Scan for the cell matching the given text and deliver its [X, Y] coordinate at center. 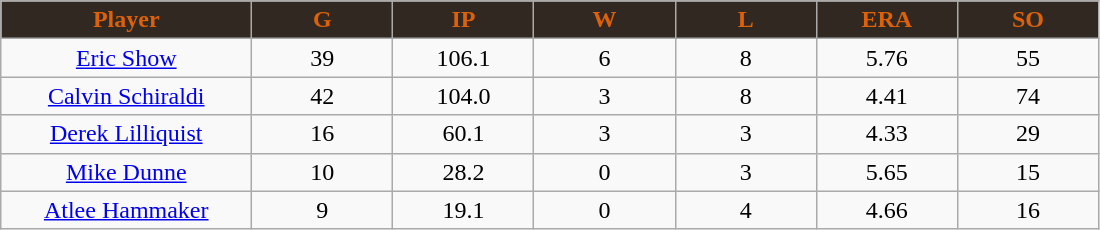
Calvin Schiraldi [126, 96]
Mike Dunne [126, 172]
60.1 [464, 134]
4.33 [886, 134]
6 [604, 58]
104.0 [464, 96]
106.1 [464, 58]
39 [322, 58]
42 [322, 96]
Derek Lilliquist [126, 134]
ERA [886, 20]
5.65 [886, 172]
Atlee Hammaker [126, 210]
28.2 [464, 172]
W [604, 20]
Player [126, 20]
Eric Show [126, 58]
29 [1028, 134]
74 [1028, 96]
4.41 [886, 96]
9 [322, 210]
55 [1028, 58]
19.1 [464, 210]
10 [322, 172]
IP [464, 20]
15 [1028, 172]
G [322, 20]
4.66 [886, 210]
SO [1028, 20]
4 [746, 210]
L [746, 20]
5.76 [886, 58]
